Scan for the cell matching the given text and deliver its [x, y] coordinate at center. 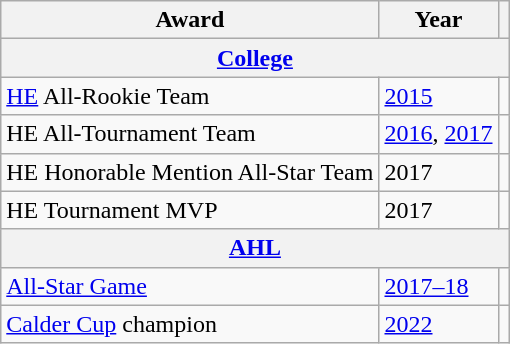
Year [438, 20]
College [255, 58]
Calder Cup champion [190, 324]
HE Tournament MVP [190, 210]
2015 [438, 96]
2022 [438, 324]
2016, 2017 [438, 134]
All-Star Game [190, 286]
AHL [255, 248]
HE All-Rookie Team [190, 96]
2017–18 [438, 286]
HE Honorable Mention All-Star Team [190, 172]
HE All-Tournament Team [190, 134]
Award [190, 20]
